Scan for the cell matching the given text and deliver its (x, y) coordinate at center. 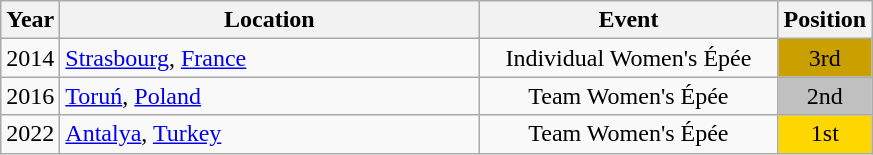
Position (825, 20)
Antalya, Turkey (270, 134)
2014 (30, 58)
2016 (30, 96)
1st (825, 134)
3rd (825, 58)
2022 (30, 134)
2nd (825, 96)
Year (30, 20)
Individual Women's Épée (628, 58)
Location (270, 20)
Strasbourg, France (270, 58)
Event (628, 20)
Toruń, Poland (270, 96)
